Extract the (X, Y) coordinate from the center of the cell holding the provided text.  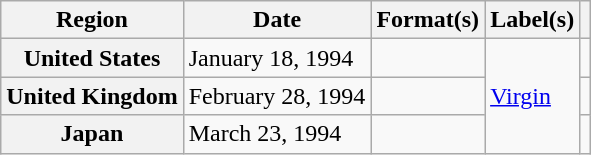
Japan (92, 134)
Region (92, 20)
United Kingdom (92, 96)
March 23, 1994 (277, 134)
February 28, 1994 (277, 96)
January 18, 1994 (277, 58)
United States (92, 58)
Label(s) (532, 20)
Virgin (532, 96)
Format(s) (428, 20)
Date (277, 20)
